Locate the cell with the specified text and output its (x, y) center coordinate. 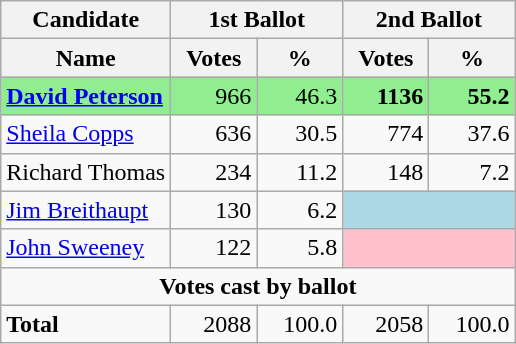
11.2 (300, 172)
55.2 (472, 96)
966 (214, 96)
122 (214, 248)
6.2 (300, 210)
30.5 (300, 134)
Votes cast by ballot (258, 286)
Jim Breithaupt (86, 210)
1136 (386, 96)
774 (386, 134)
Total (86, 324)
David Peterson (86, 96)
234 (214, 172)
130 (214, 210)
2nd Ballot (429, 20)
46.3 (300, 96)
5.8 (300, 248)
John Sweeney (86, 248)
Sheila Copps (86, 134)
636 (214, 134)
Name (86, 58)
148 (386, 172)
Richard Thomas (86, 172)
37.6 (472, 134)
1st Ballot (257, 20)
2088 (214, 324)
7.2 (472, 172)
2058 (386, 324)
Candidate (86, 20)
